Provide the (X, Y) coordinate of the cell's center where the given text is located.  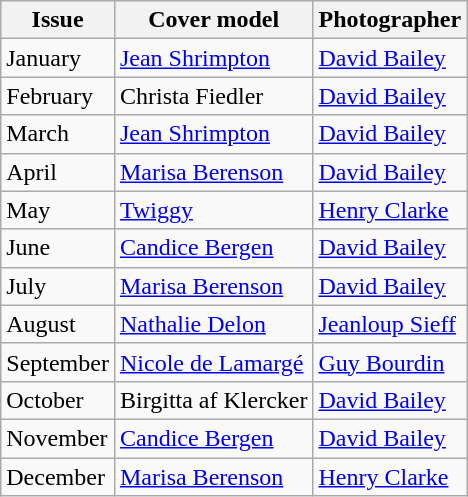
Birgitta af Klercker (214, 400)
April (58, 172)
October (58, 400)
Nicole de Lamargé (214, 362)
November (58, 438)
Issue (58, 20)
August (58, 324)
Christa Fiedler (214, 96)
Photographer (390, 20)
Cover model (214, 20)
July (58, 286)
Guy Bourdin (390, 362)
February (58, 96)
December (58, 477)
Jeanloup Sieff (390, 324)
Twiggy (214, 210)
June (58, 248)
March (58, 134)
September (58, 362)
January (58, 58)
May (58, 210)
Nathalie Delon (214, 324)
